Locate the cell with the specified text and output its (x, y) center coordinate. 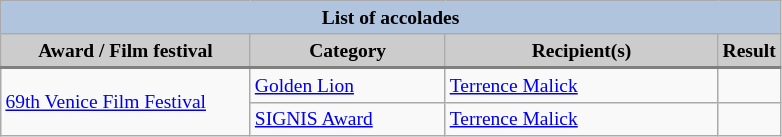
Golden Lion (348, 85)
Award / Film festival (126, 51)
List of accolades (391, 18)
Category (348, 51)
Recipient(s) (582, 51)
SIGNIS Award (348, 118)
Result (749, 51)
69th Venice Film Festival (126, 102)
